Pinpoint the cell where the given text exists, returning its [x, y] midpoint coordinate. 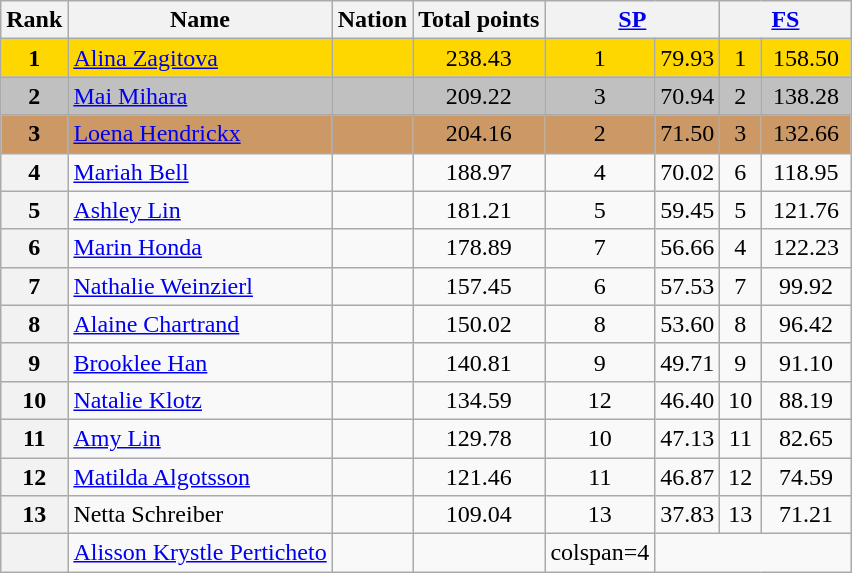
Matilda Algotsson [200, 477]
188.97 [479, 172]
Alisson Krystle Perticheto [200, 553]
204.16 [479, 134]
Rank [34, 20]
70.02 [688, 172]
46.40 [688, 400]
132.66 [806, 134]
157.45 [479, 286]
118.95 [806, 172]
Netta Schreiber [200, 515]
Alaine Chartrand [200, 324]
70.94 [688, 96]
47.13 [688, 438]
colspan=4 [600, 553]
FS [786, 20]
91.10 [806, 362]
59.45 [688, 210]
Alina Zagitova [200, 58]
134.59 [479, 400]
129.78 [479, 438]
109.04 [479, 515]
46.87 [688, 477]
122.23 [806, 248]
121.46 [479, 477]
Brooklee Han [200, 362]
49.71 [688, 362]
96.42 [806, 324]
238.43 [479, 58]
53.60 [688, 324]
82.65 [806, 438]
71.50 [688, 134]
Nation [372, 20]
181.21 [479, 210]
SP [632, 20]
Marin Honda [200, 248]
88.19 [806, 400]
158.50 [806, 58]
150.02 [479, 324]
Mariah Bell [200, 172]
138.28 [806, 96]
178.89 [479, 248]
Name [200, 20]
74.59 [806, 477]
99.92 [806, 286]
37.83 [688, 515]
209.22 [479, 96]
71.21 [806, 515]
Natalie Klotz [200, 400]
Ashley Lin [200, 210]
Nathalie Weinzierl [200, 286]
79.93 [688, 58]
57.53 [688, 286]
Amy Lin [200, 438]
Loena Hendrickx [200, 134]
140.81 [479, 362]
56.66 [688, 248]
Mai Mihara [200, 96]
121.76 [806, 210]
Total points [479, 20]
